Capture the cell that displays the provided text and extract its [X, Y] central coordinate. 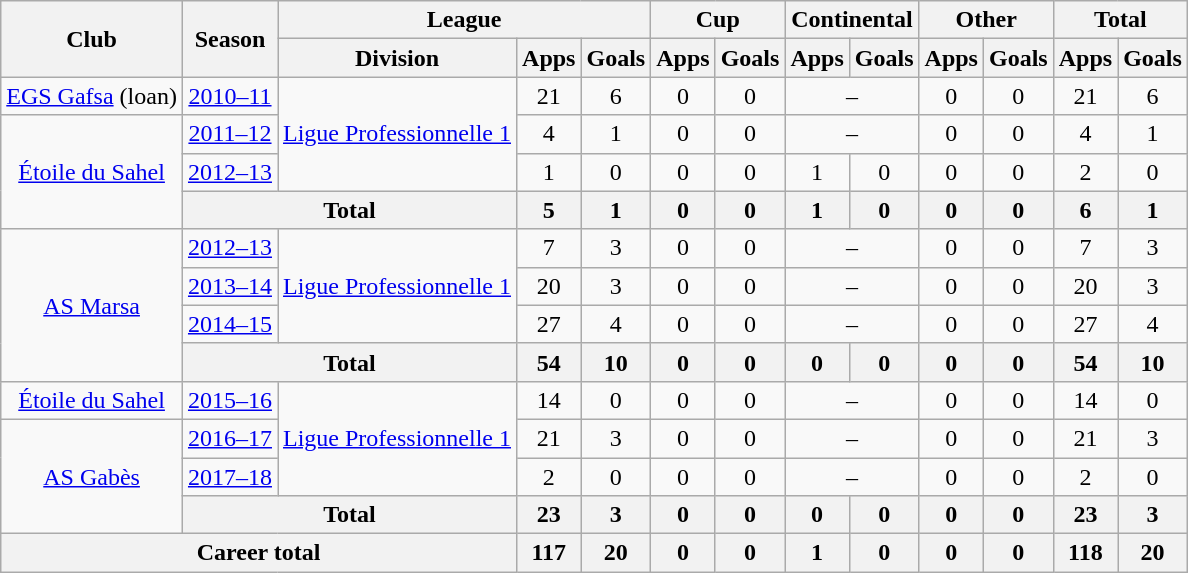
5 [549, 210]
Club [92, 39]
2011–12 [230, 134]
2017–18 [230, 477]
Cup [718, 20]
League [464, 20]
2016–17 [230, 438]
2015–16 [230, 400]
2010–11 [230, 96]
117 [549, 553]
Division [398, 58]
Season [230, 39]
EGS Gafsa (loan) [92, 96]
Career total [259, 553]
Other [986, 20]
AS Gabès [92, 476]
118 [1085, 553]
2013–14 [230, 286]
AS Marsa [92, 305]
Continental [852, 20]
2014–15 [230, 324]
